From the cell containing the given text, extract its center point as (x, y) coordinate. 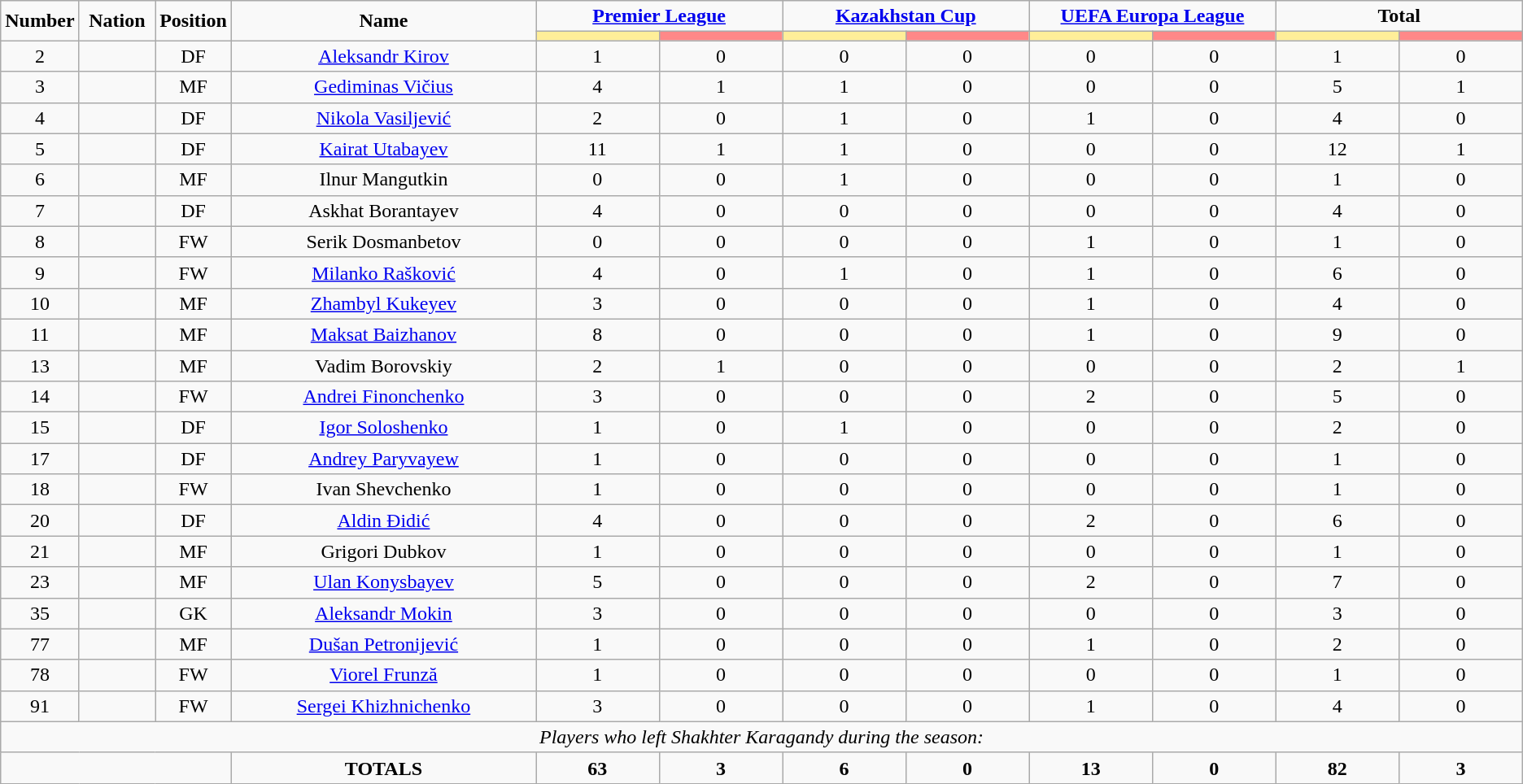
Ulan Konysbayev (383, 582)
10 (40, 303)
Aleksandr Mokin (383, 613)
Askhat Borantayev (383, 211)
Aleksandr Kirov (383, 56)
Maksat Baizhanov (383, 334)
Serik Dosmanbetov (383, 242)
Andrei Finonchenko (383, 397)
63 (597, 768)
TOTALS (383, 768)
35 (40, 613)
78 (40, 675)
17 (40, 459)
Kairat Utabayev (383, 149)
Name (383, 21)
GK (194, 613)
18 (40, 490)
Dušan Petronijević (383, 644)
21 (40, 551)
15 (40, 428)
Milanko Rašković (383, 272)
Viorel Frunză (383, 675)
91 (40, 706)
Ivan Shevchenko (383, 490)
Aldin Đidić (383, 520)
77 (40, 644)
Zhambyl Kukeyev (383, 303)
14 (40, 397)
Andrey Paryvayew (383, 459)
Nikola Vasiljević (383, 118)
Premier League (659, 16)
20 (40, 520)
Players who left Shakhter Karagandy during the season: (761, 737)
Igor Soloshenko (383, 428)
12 (1338, 149)
Number (40, 21)
Sergei Khizhnichenko (383, 706)
UEFA Europa League (1152, 16)
Gediminas Vičius (383, 87)
Total (1399, 16)
Nation (117, 21)
23 (40, 582)
Kazakhstan Cup (906, 16)
Ilnur Mangutkin (383, 180)
Position (194, 21)
Grigori Dubkov (383, 551)
Vadim Borovskiy (383, 365)
82 (1338, 768)
